Capture the cell that displays the provided text and extract its (x, y) central coordinate. 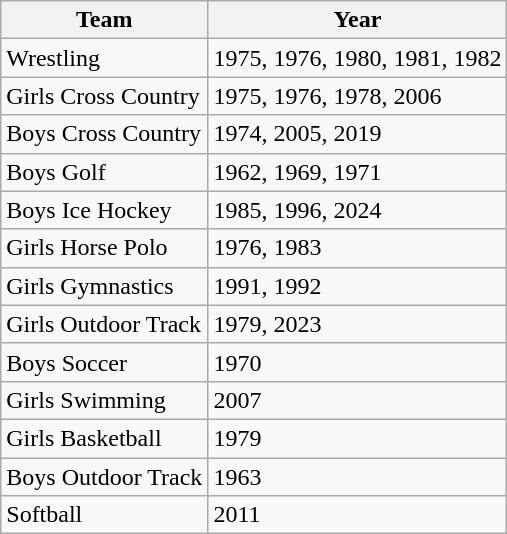
Girls Horse Polo (104, 248)
Team (104, 20)
1976, 1983 (358, 248)
1979 (358, 438)
1970 (358, 362)
Boys Golf (104, 172)
1991, 1992 (358, 286)
Year (358, 20)
Wrestling (104, 58)
Girls Outdoor Track (104, 324)
1979, 2023 (358, 324)
2011 (358, 515)
1975, 1976, 1978, 2006 (358, 96)
Boys Ice Hockey (104, 210)
Girls Basketball (104, 438)
Girls Cross Country (104, 96)
1963 (358, 477)
Girls Gymnastics (104, 286)
Boys Cross Country (104, 134)
1962, 1969, 1971 (358, 172)
1985, 1996, 2024 (358, 210)
Girls Swimming (104, 400)
2007 (358, 400)
1974, 2005, 2019 (358, 134)
1975, 1976, 1980, 1981, 1982 (358, 58)
Boys Outdoor Track (104, 477)
Softball (104, 515)
Boys Soccer (104, 362)
